Identify which cell holds the provided text, then report its [X, Y] central coordinate. 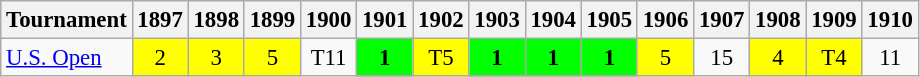
T11 [328, 58]
11 [890, 58]
1907 [722, 20]
1908 [778, 20]
4 [778, 58]
T5 [441, 58]
1900 [328, 20]
1898 [216, 20]
2 [160, 58]
T4 [834, 58]
3 [216, 58]
1897 [160, 20]
Tournament [66, 20]
15 [722, 58]
1904 [553, 20]
1902 [441, 20]
1910 [890, 20]
1906 [665, 20]
1899 [272, 20]
1901 [385, 20]
1909 [834, 20]
1903 [497, 20]
1905 [609, 20]
U.S. Open [66, 58]
